From the cell containing the given text, extract its center point as (x, y) coordinate. 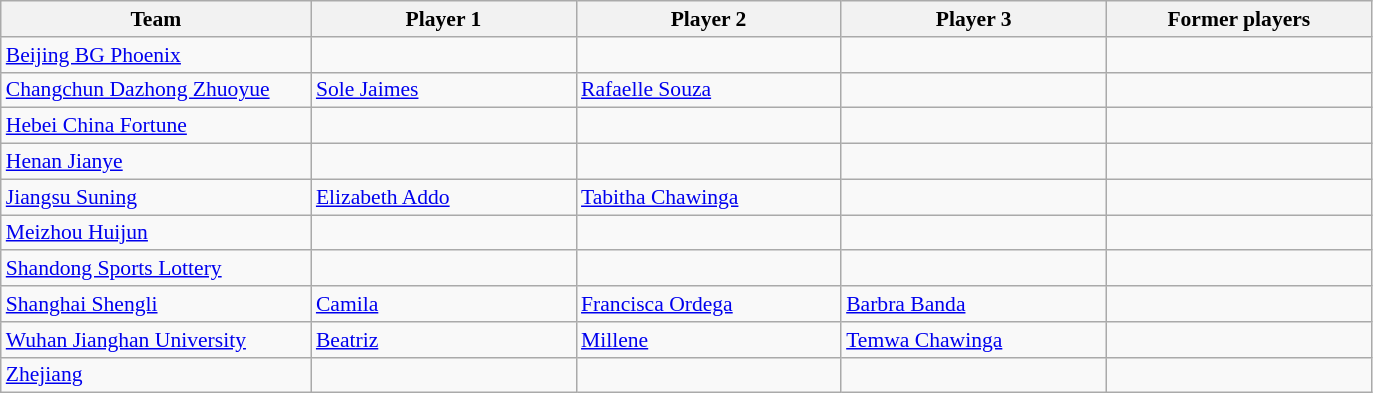
Barbra Banda (974, 304)
Player 3 (974, 19)
Zhejiang (156, 375)
Wuhan Jianghan University (156, 340)
Sole Jaimes (444, 90)
Team (156, 19)
Beatriz (444, 340)
Elizabeth Addo (444, 197)
Changchun Dazhong Zhuoyue (156, 90)
Player 1 (444, 19)
Camila (444, 304)
Shandong Sports Lottery (156, 269)
Beijing BG Phoenix (156, 55)
Henan Jianye (156, 162)
Meizhou Huijun (156, 233)
Shanghai Shengli (156, 304)
Hebei China Fortune (156, 126)
Player 2 (708, 19)
Tabitha Chawinga (708, 197)
Millene (708, 340)
Former players (1238, 19)
Temwa Chawinga (974, 340)
Rafaelle Souza (708, 90)
Jiangsu Suning (156, 197)
Francisca Ordega (708, 304)
